Output the (x, y) coordinate of the center of the cell containing the given text.  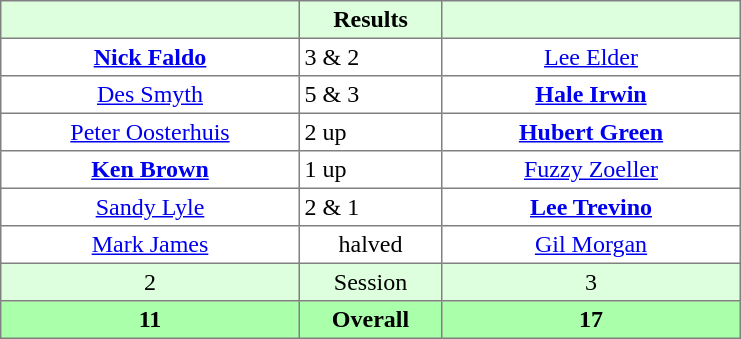
2 & 1 (370, 207)
Peter Oosterhuis (150, 132)
Des Smyth (150, 95)
Sandy Lyle (150, 207)
Results (370, 20)
3 (591, 282)
1 up (370, 170)
Fuzzy Zoeller (591, 170)
halved (370, 245)
Mark James (150, 245)
2 (150, 282)
Overall (370, 320)
5 & 3 (370, 95)
Ken Brown (150, 170)
Session (370, 282)
17 (591, 320)
Lee Trevino (591, 207)
Nick Faldo (150, 57)
3 & 2 (370, 57)
Hale Irwin (591, 95)
Lee Elder (591, 57)
2 up (370, 132)
11 (150, 320)
Hubert Green (591, 132)
Gil Morgan (591, 245)
